Output the (X, Y) coordinate of the center of the cell containing the given text.  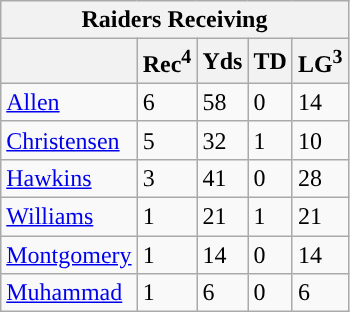
TD (270, 62)
3 (167, 178)
Allen (69, 102)
28 (320, 178)
32 (222, 140)
Montgomery (69, 255)
Raiders Receiving (174, 20)
5 (167, 140)
Muhammad (69, 293)
LG3 (320, 62)
Rec4 (167, 62)
41 (222, 178)
Williams (69, 217)
Christensen (69, 140)
10 (320, 140)
Yds (222, 62)
58 (222, 102)
Hawkins (69, 178)
